Capture the cell that displays the provided text and extract its [X, Y] central coordinate. 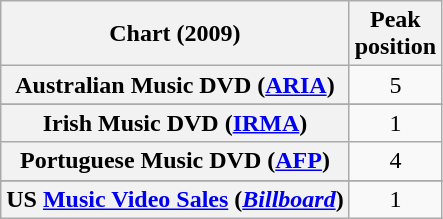
Irish Music DVD (IRMA) [175, 123]
Peakposition [395, 34]
Portuguese Music DVD (AFP) [175, 161]
US Music Video Sales (Billboard) [175, 199]
4 [395, 161]
Chart (2009) [175, 34]
5 [395, 85]
Australian Music DVD (ARIA) [175, 85]
